Capture the cell that displays the provided text and extract its (X, Y) central coordinate. 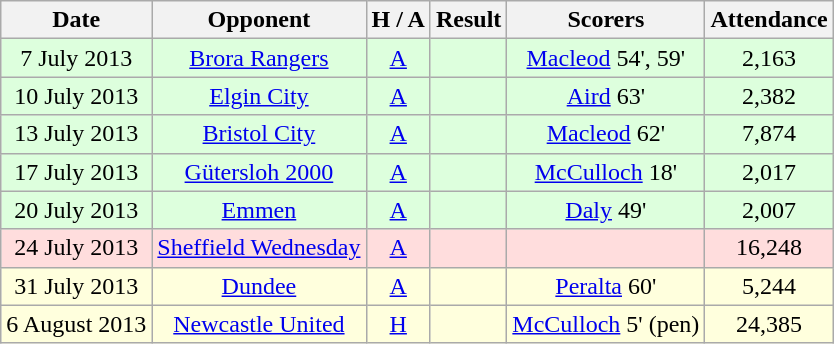
Elgin City (259, 96)
Macleod 62' (606, 134)
31 July 2013 (76, 286)
7,874 (769, 134)
24 July 2013 (76, 248)
10 July 2013 (76, 96)
Scorers (606, 20)
2,382 (769, 96)
24,385 (769, 324)
Newcastle United (259, 324)
H (398, 324)
6 August 2013 (76, 324)
13 July 2013 (76, 134)
2,007 (769, 210)
16,248 (769, 248)
Daly 49' (606, 210)
2,163 (769, 58)
McCulloch 18' (606, 172)
Gütersloh 2000 (259, 172)
Peralta 60' (606, 286)
H / A (398, 20)
5,244 (769, 286)
Opponent (259, 20)
Result (468, 20)
Bristol City (259, 134)
Attendance (769, 20)
20 July 2013 (76, 210)
Emmen (259, 210)
7 July 2013 (76, 58)
Date (76, 20)
Brora Rangers (259, 58)
17 July 2013 (76, 172)
Macleod 54', 59' (606, 58)
2,017 (769, 172)
Dundee (259, 286)
Aird 63' (606, 96)
Sheffield Wednesday (259, 248)
McCulloch 5' (pen) (606, 324)
